Capture the cell that displays the provided text and extract its [x, y] central coordinate. 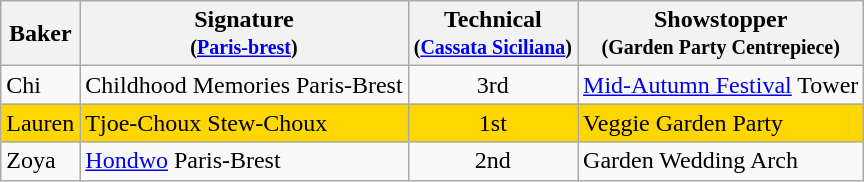
Tjoe-Choux Stew-Choux [244, 123]
Hondwo Paris-Brest [244, 161]
3rd [492, 85]
Garden Wedding Arch [721, 161]
Chi [40, 85]
Lauren [40, 123]
Zoya [40, 161]
Technical(Cassata Siciliana) [492, 34]
2nd [492, 161]
Signature(Paris-brest) [244, 34]
Veggie Garden Party [721, 123]
Mid-Autumn Festival Tower [721, 85]
Childhood Memories Paris-Brest [244, 85]
Baker [40, 34]
Showstopper(Garden Party Centrepiece) [721, 34]
1st [492, 123]
